Pinpoint the cell where the given text exists, returning its (x, y) midpoint coordinate. 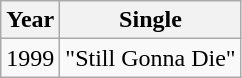
1999 (30, 58)
Year (30, 20)
Single (150, 20)
"Still Gonna Die" (150, 58)
